Extract the [x, y] coordinate from the center of the cell holding the provided text.  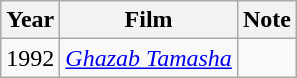
Ghazab Tamasha [149, 58]
Note [266, 20]
Year [30, 20]
1992 [30, 58]
Film [149, 20]
